Determine the (x, y) coordinate at the center of the cell enclosing the given text.  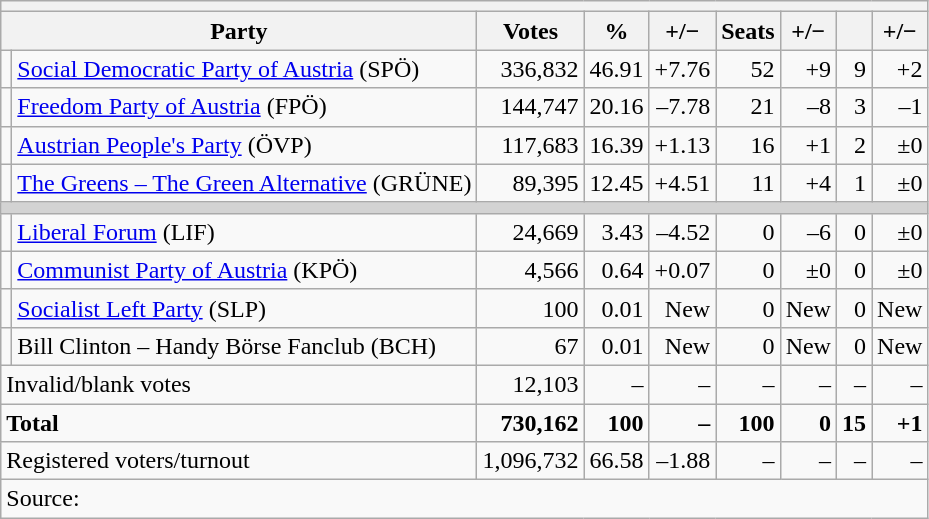
21 (748, 107)
Votes (530, 31)
9 (854, 69)
Social Democratic Party of Austria (SPÖ) (244, 69)
+7.76 (682, 69)
–1.88 (682, 461)
Communist Party of Austria (KPÖ) (244, 270)
+1.13 (682, 145)
Invalid/blank votes (239, 384)
20.16 (616, 107)
89,395 (530, 183)
46.91 (616, 69)
–6 (808, 232)
Total (239, 423)
+0.07 (682, 270)
12.45 (616, 183)
–7.78 (682, 107)
66.58 (616, 461)
1 (854, 183)
4,566 (530, 270)
% (616, 31)
11 (748, 183)
Socialist Left Party (SLP) (244, 308)
Freedom Party of Austria (FPÖ) (244, 107)
16 (748, 145)
12,103 (530, 384)
+2 (900, 69)
Austrian People's Party (ÖVP) (244, 145)
52 (748, 69)
Source: (464, 499)
730,162 (530, 423)
336,832 (530, 69)
3 (854, 107)
2 (854, 145)
+4 (808, 183)
+4.51 (682, 183)
0.64 (616, 270)
+9 (808, 69)
The Greens – The Green Alternative (GRÜNE) (244, 183)
16.39 (616, 145)
Liberal Forum (LIF) (244, 232)
3.43 (616, 232)
Seats (748, 31)
–4.52 (682, 232)
1,096,732 (530, 461)
15 (854, 423)
–8 (808, 107)
67 (530, 346)
144,747 (530, 107)
–1 (900, 107)
Registered voters/turnout (239, 461)
117,683 (530, 145)
24,669 (530, 232)
Bill Clinton – Handy Börse Fanclub (BCH) (244, 346)
Party (239, 31)
